Detect which cell encompasses the target text, then output its (X, Y) center coordinate. 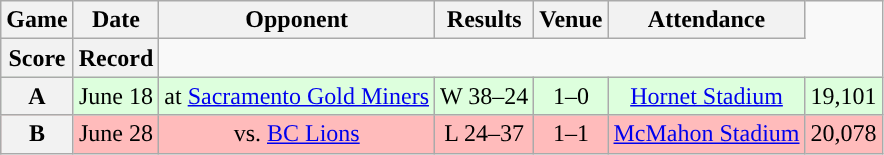
Results (484, 20)
Date (116, 20)
June 18 (116, 96)
20,078 (844, 134)
19,101 (844, 96)
vs. BC Lions (297, 134)
1–0 (571, 96)
at Sacramento Gold Miners (297, 96)
Score (37, 58)
Venue (571, 20)
Attendance (706, 20)
1–1 (571, 134)
A (37, 96)
L 24–37 (484, 134)
Hornet Stadium (706, 96)
Record (116, 58)
B (37, 134)
Opponent (297, 20)
Game (37, 20)
W 38–24 (484, 96)
McMahon Stadium (706, 134)
June 28 (116, 134)
